Locate the cell with the specified text and output its (X, Y) center coordinate. 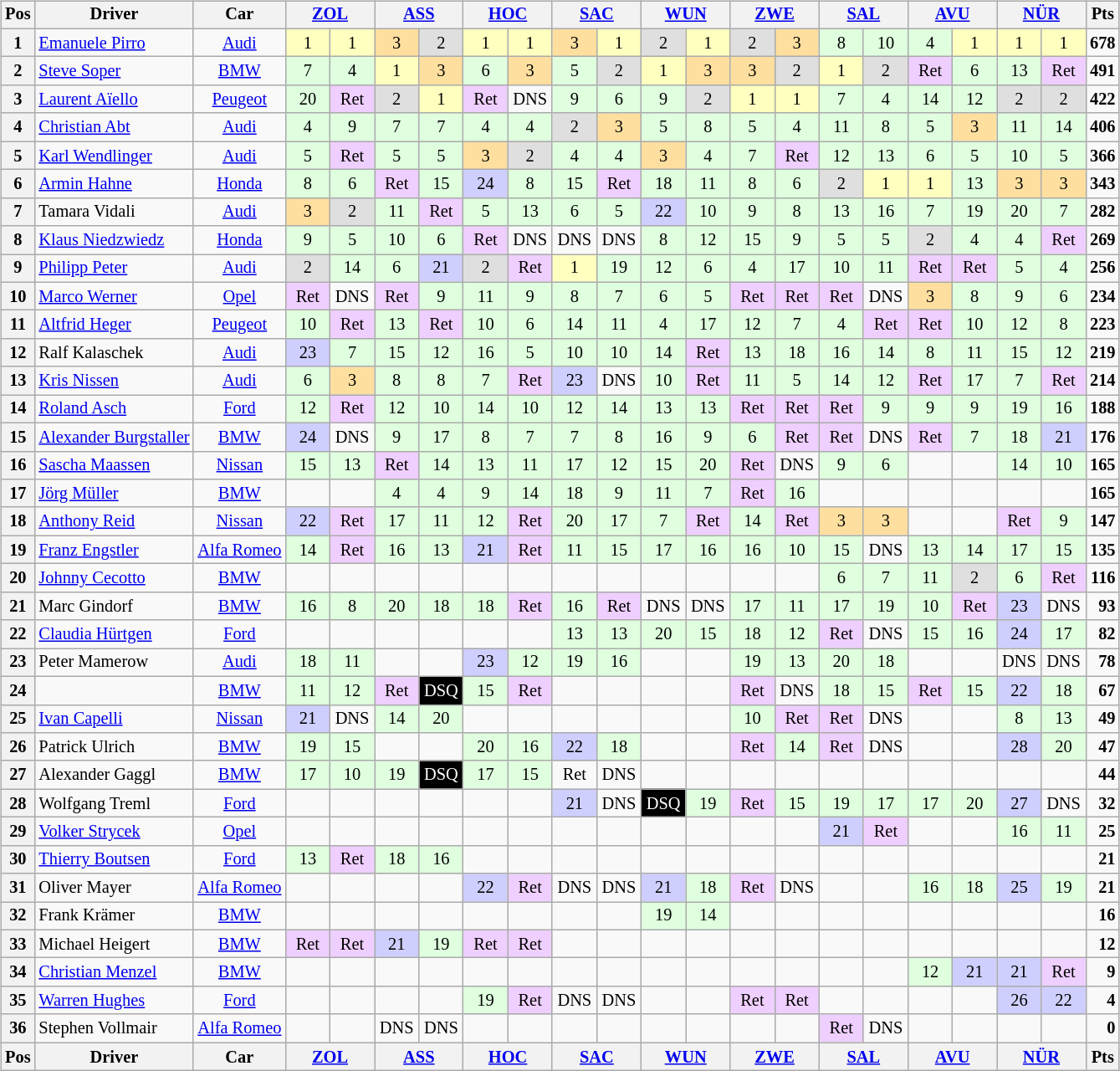
219 (1102, 353)
Kris Nissen (114, 381)
135 (1102, 550)
147 (1102, 521)
282 (1102, 212)
Oliver Mayer (114, 888)
Armin Hahne (114, 184)
67 (1102, 690)
31 (18, 888)
36 (18, 1028)
Marc Gindorf (114, 606)
Christian Abt (114, 127)
Michael Heigert (114, 944)
82 (1102, 634)
256 (1102, 269)
234 (1102, 296)
35 (18, 1001)
Emanuele Pirro (114, 43)
44 (1102, 775)
0 (1102, 1028)
Johnny Cecotto (114, 578)
Ivan Capelli (114, 719)
Altfrid Heger (114, 325)
Patrick Ulrich (114, 747)
406 (1102, 127)
366 (1102, 156)
Philipp Peter (114, 269)
Tamara Vidali (114, 212)
422 (1102, 100)
47 (1102, 747)
Roland Asch (114, 409)
78 (1102, 663)
Volker Strycek (114, 832)
343 (1102, 184)
Laurent Aïello (114, 100)
Frank Krämer (114, 916)
Marco Werner (114, 296)
Steve Soper (114, 71)
Sascha Maassen (114, 465)
Alexander Burgstaller (114, 437)
176 (1102, 437)
Wolfgang Treml (114, 803)
223 (1102, 325)
491 (1102, 71)
Jörg Müller (114, 494)
116 (1102, 578)
Claudia Hürtgen (114, 634)
Karl Wendlinger (114, 156)
Franz Engstler (114, 550)
Christian Menzel (114, 972)
Anthony Reid (114, 521)
93 (1102, 606)
Warren Hughes (114, 1001)
33 (18, 944)
269 (1102, 240)
Peter Mamerow (114, 663)
Klaus Niedzwiedz (114, 240)
Thierry Boutsen (114, 859)
Ralf Kalaschek (114, 353)
Stephen Vollmair (114, 1028)
29 (18, 832)
30 (18, 859)
678 (1102, 43)
188 (1102, 409)
34 (18, 972)
49 (1102, 719)
Alexander Gaggl (114, 775)
214 (1102, 381)
